Identify which cell holds the provided text, then report its (X, Y) central coordinate. 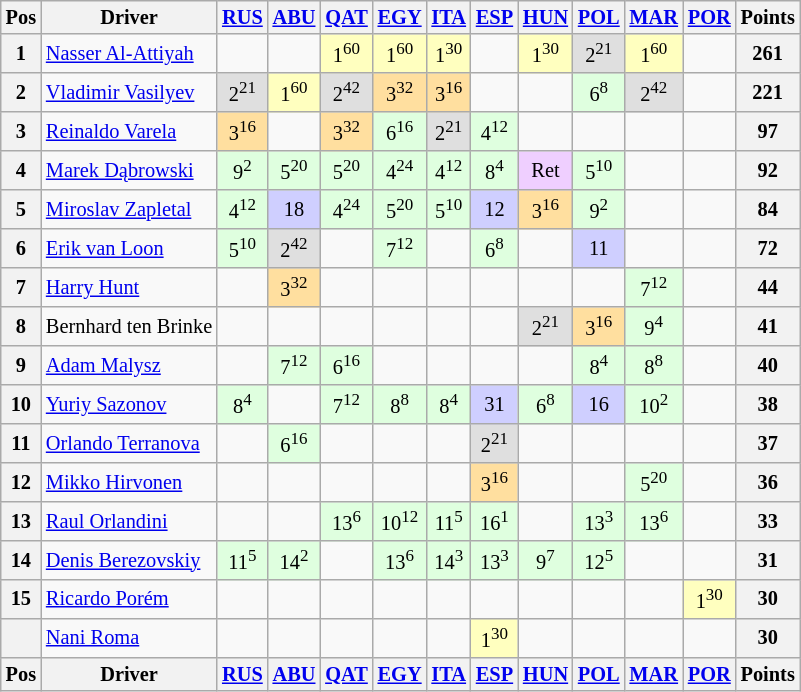
18 (294, 210)
1 (21, 54)
3 (21, 132)
38 (768, 404)
Mikko Hirvonen (129, 482)
2 (21, 92)
4 (21, 170)
5 (21, 210)
10 (21, 404)
9 (21, 366)
37 (768, 444)
72 (768, 248)
Bernhard ten Brinke (129, 326)
143 (448, 560)
Nani Roma (129, 638)
8 (21, 326)
Harry Hunt (129, 288)
Adam Malysz (129, 366)
41 (768, 326)
Vladimir Vasilyev (129, 92)
Ricardo Porém (129, 598)
6 (21, 248)
125 (599, 560)
Yuriy Sazonov (129, 404)
Ret (546, 170)
16 (599, 404)
13 (21, 520)
Nasser Al-Attiyah (129, 54)
33 (768, 520)
14 (21, 560)
142 (294, 560)
102 (654, 404)
Reinaldo Varela (129, 132)
Raul Orlandini (129, 520)
7 (21, 288)
36 (768, 482)
261 (768, 54)
161 (494, 520)
Erik van Loon (129, 248)
40 (768, 366)
Denis Berezovskiy (129, 560)
94 (654, 326)
1012 (400, 520)
44 (768, 288)
Orlando Terranova (129, 444)
Miroslav Zapletal (129, 210)
15 (21, 598)
Marek Dąbrowski (129, 170)
